For the text-containing cell, return its midpoint in [x, y] coordinate format. 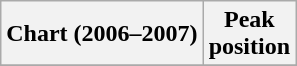
Chart (2006–2007) [102, 34]
Peakposition [249, 34]
